For the text-containing cell, return its midpoint in [x, y] coordinate format. 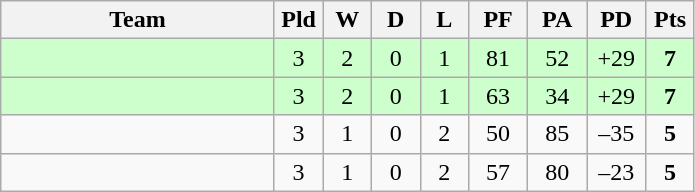
63 [498, 96]
L [444, 20]
81 [498, 58]
–23 [616, 172]
Pts [670, 20]
Team [138, 20]
Pld [298, 20]
34 [558, 96]
–35 [616, 134]
52 [558, 58]
PD [616, 20]
57 [498, 172]
80 [558, 172]
PF [498, 20]
50 [498, 134]
D [396, 20]
W [348, 20]
85 [558, 134]
PA [558, 20]
